From the cell containing the given text, extract its center point as (x, y) coordinate. 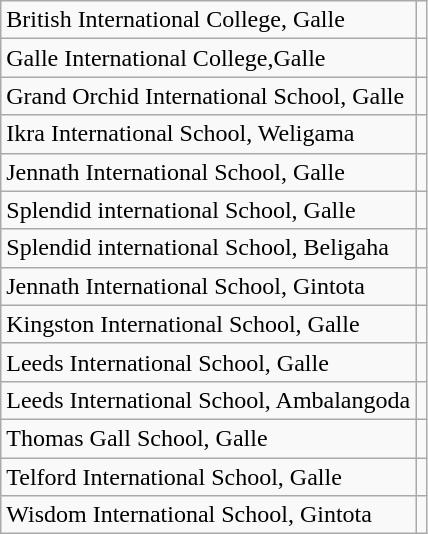
Grand Orchid International School, Galle (208, 96)
Kingston International School, Galle (208, 324)
Leeds International School, Ambalangoda (208, 400)
British International College, Galle (208, 20)
Jennath International School, Gintota (208, 286)
Galle International College,Galle (208, 58)
Leeds International School, Galle (208, 362)
Ikra International School, Weligama (208, 134)
Telford International School, Galle (208, 477)
Splendid international School, Galle (208, 210)
Splendid international School, Beligaha (208, 248)
Thomas Gall School, Galle (208, 438)
Wisdom International School, Gintota (208, 515)
Jennath International School, Galle (208, 172)
